Scan for the cell matching the given text and deliver its (X, Y) coordinate at center. 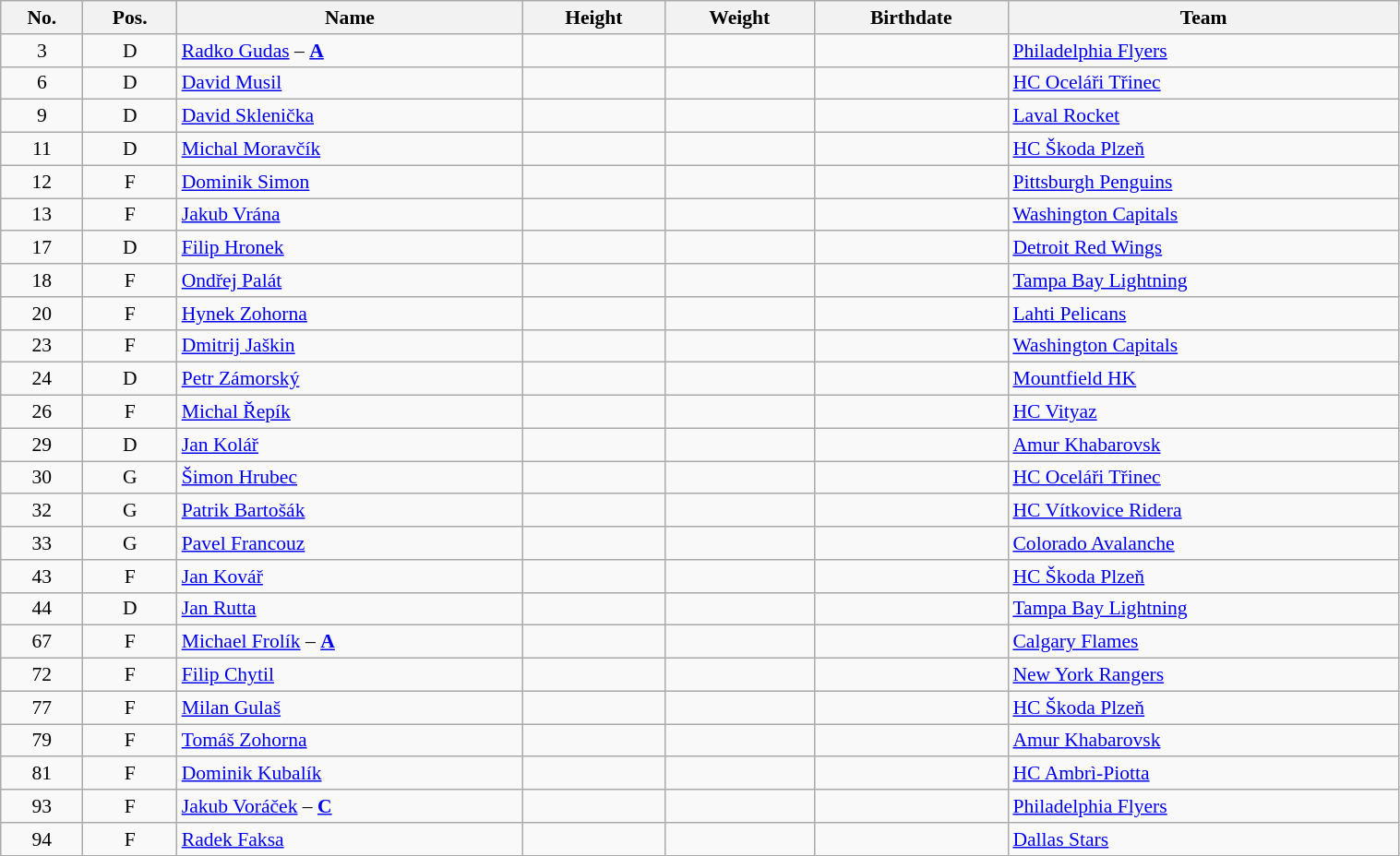
29 (42, 445)
Team (1203, 18)
Name (351, 18)
Laval Rocket (1203, 116)
HC Ambrì-Piotta (1203, 774)
Birthdate (911, 18)
HC Vityaz (1203, 412)
24 (42, 379)
18 (42, 280)
17 (42, 248)
33 (42, 543)
HC Vítkovice Ridera (1203, 511)
77 (42, 707)
Jan Rutta (351, 609)
26 (42, 412)
67 (42, 642)
Jan Kovář (351, 577)
23 (42, 346)
Pos. (130, 18)
Lahti Pelicans (1203, 314)
20 (42, 314)
Jakub Voráček – C (351, 806)
New York Rangers (1203, 675)
12 (42, 182)
6 (42, 83)
79 (42, 741)
Filip Chytil (351, 675)
David Musil (351, 83)
Dmitrij Jaškin (351, 346)
Pittsburgh Penguins (1203, 182)
Dominik Simon (351, 182)
Michal Řepík (351, 412)
Weight (739, 18)
Jakub Vrána (351, 215)
Michal Moravčík (351, 149)
No. (42, 18)
Mountfield HK (1203, 379)
Radek Faksa (351, 839)
44 (42, 609)
Filip Hronek (351, 248)
81 (42, 774)
Tomáš Zohorna (351, 741)
Dallas Stars (1203, 839)
Height (593, 18)
11 (42, 149)
Pavel Francouz (351, 543)
Šimon Hrubec (351, 478)
Dominik Kubalík (351, 774)
43 (42, 577)
32 (42, 511)
Detroit Red Wings (1203, 248)
Ondřej Palát (351, 280)
Hynek Zohorna (351, 314)
Radko Gudas – A (351, 51)
30 (42, 478)
Milan Gulaš (351, 707)
94 (42, 839)
Petr Zámorský (351, 379)
Michael Frolík – A (351, 642)
David Sklenička (351, 116)
Calgary Flames (1203, 642)
13 (42, 215)
3 (42, 51)
Jan Kolář (351, 445)
Colorado Avalanche (1203, 543)
93 (42, 806)
9 (42, 116)
72 (42, 675)
Patrik Bartošák (351, 511)
